Determine the (X, Y) coordinate at the center of the cell enclosing the given text.  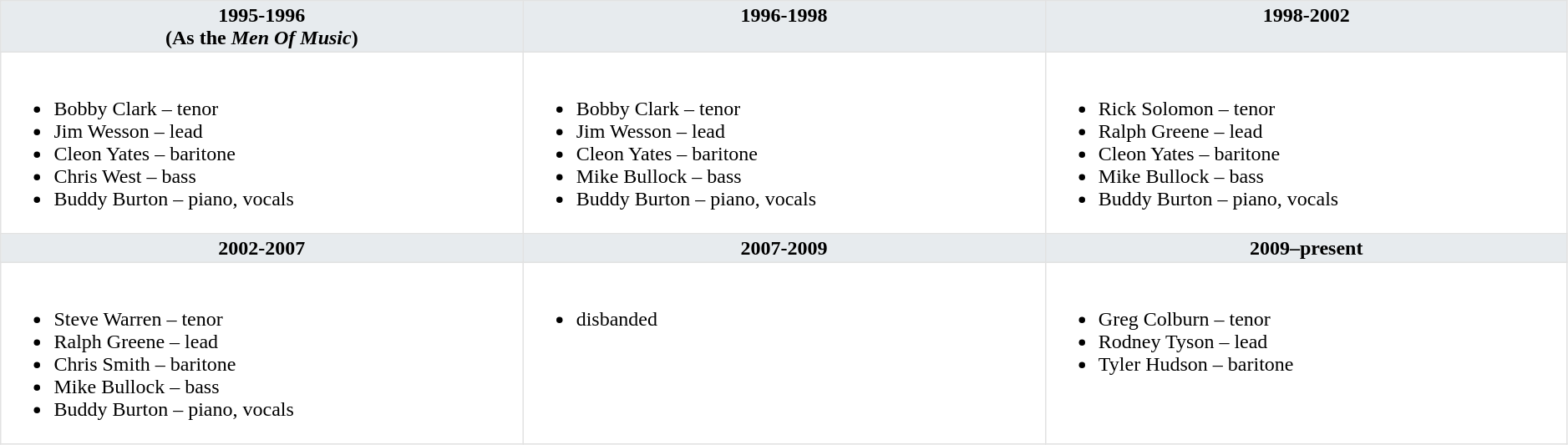
2007-2009 (784, 248)
1995-1996(As the Men Of Music) (262, 27)
2002-2007 (262, 248)
Steve Warren – tenorRalph Greene – leadChris Smith – baritoneMike Bullock – bassBuddy Burton – piano, vocals (262, 353)
disbanded (784, 353)
1996-1998 (784, 27)
Rick Solomon – tenorRalph Greene – leadCleon Yates – baritoneMike Bullock – bassBuddy Burton – piano, vocals (1307, 143)
Greg Colburn – tenorRodney Tyson – leadTyler Hudson – baritone (1307, 353)
2009–present (1307, 248)
1998-2002 (1307, 27)
Bobby Clark – tenorJim Wesson – leadCleon Yates – baritoneChris West – bassBuddy Burton – piano, vocals (262, 143)
Bobby Clark – tenorJim Wesson – leadCleon Yates – baritoneMike Bullock – bassBuddy Burton – piano, vocals (784, 143)
